From the cell containing the given text, extract its center point as [X, Y] coordinate. 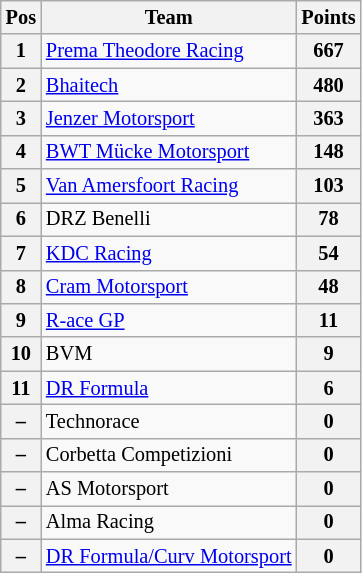
Jenzer Motorsport [168, 118]
Prema Theodore Racing [168, 51]
78 [328, 219]
KDC Racing [168, 253]
Corbetta Competizioni [168, 455]
Bhaitech [168, 85]
8 [21, 287]
48 [328, 287]
480 [328, 85]
BVM [168, 354]
54 [328, 253]
Technorace [168, 421]
R-ace GP [168, 320]
667 [328, 51]
DR Formula [168, 388]
Pos [21, 17]
5 [21, 186]
Cram Motorsport [168, 287]
Alma Racing [168, 522]
7 [21, 253]
4 [21, 152]
1 [21, 51]
Team [168, 17]
3 [21, 118]
103 [328, 186]
2 [21, 85]
148 [328, 152]
Van Amersfoort Racing [168, 186]
DRZ Benelli [168, 219]
10 [21, 354]
DR Formula/Curv Motorsport [168, 556]
BWT Mücke Motorsport [168, 152]
363 [328, 118]
Points [328, 17]
AS Motorsport [168, 489]
